Detect which cell encompasses the target text, then output its [X, Y] center coordinate. 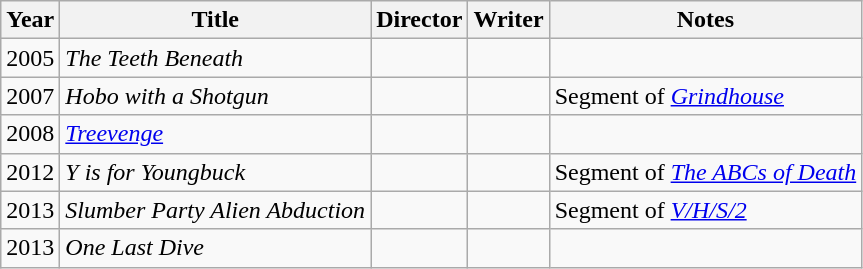
Hobo with a Shotgun [216, 96]
Notes [706, 20]
2008 [30, 134]
Segment of The ABCs of Death [706, 172]
Director [420, 20]
Segment of Grindhouse [706, 96]
Y is for Youngbuck [216, 172]
2007 [30, 96]
The Teeth Beneath [216, 58]
Segment of V/H/S/2 [706, 210]
Year [30, 20]
One Last Dive [216, 248]
2005 [30, 58]
Treevenge [216, 134]
Writer [508, 20]
2012 [30, 172]
Slumber Party Alien Abduction [216, 210]
Title [216, 20]
